From the cell containing the given text, extract its center point as [x, y] coordinate. 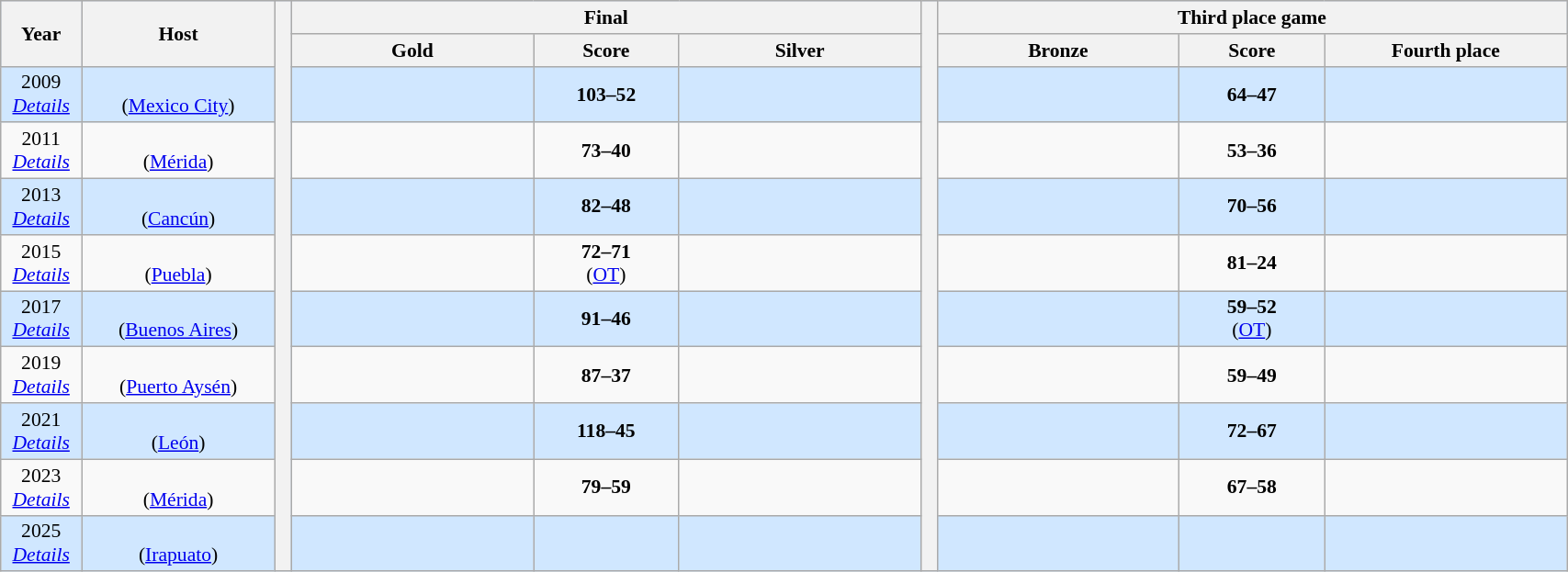
(Mexico City) [178, 94]
Host [178, 33]
2013Details [41, 207]
59–49 [1252, 375]
70–56 [1252, 207]
2009Details [41, 94]
2017Details [41, 320]
2021Details [41, 432]
(Puerto Aysén) [178, 375]
Year [41, 33]
Silver [800, 50]
Bronze [1058, 50]
67–58 [1252, 487]
2015Details [41, 263]
2019Details [41, 375]
81–24 [1252, 263]
(León) [178, 432]
73–40 [606, 151]
(Cancún) [178, 207]
(Puebla) [178, 263]
118–45 [606, 432]
72–67 [1252, 432]
87–37 [606, 375]
82–48 [606, 207]
Fourth place [1446, 50]
2011Details [41, 151]
Final [606, 17]
2023Details [41, 487]
(Buenos Aires) [178, 320]
72–71 (OT) [606, 263]
91–46 [606, 320]
2025Details [41, 544]
53–36 [1252, 151]
103–52 [606, 94]
Third place game [1252, 17]
79–59 [606, 487]
64–47 [1252, 94]
(Irapuato) [178, 544]
59–52(OT) [1252, 320]
Gold [412, 50]
